Detect which cell encompasses the target text, then output its (X, Y) center coordinate. 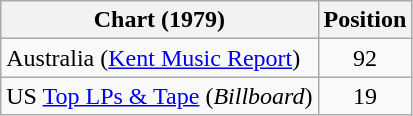
Chart (1979) (160, 20)
Australia (Kent Music Report) (160, 58)
Position (365, 20)
19 (365, 96)
92 (365, 58)
US Top LPs & Tape (Billboard) (160, 96)
